For the text-containing cell, return its midpoint in [X, Y] coordinate format. 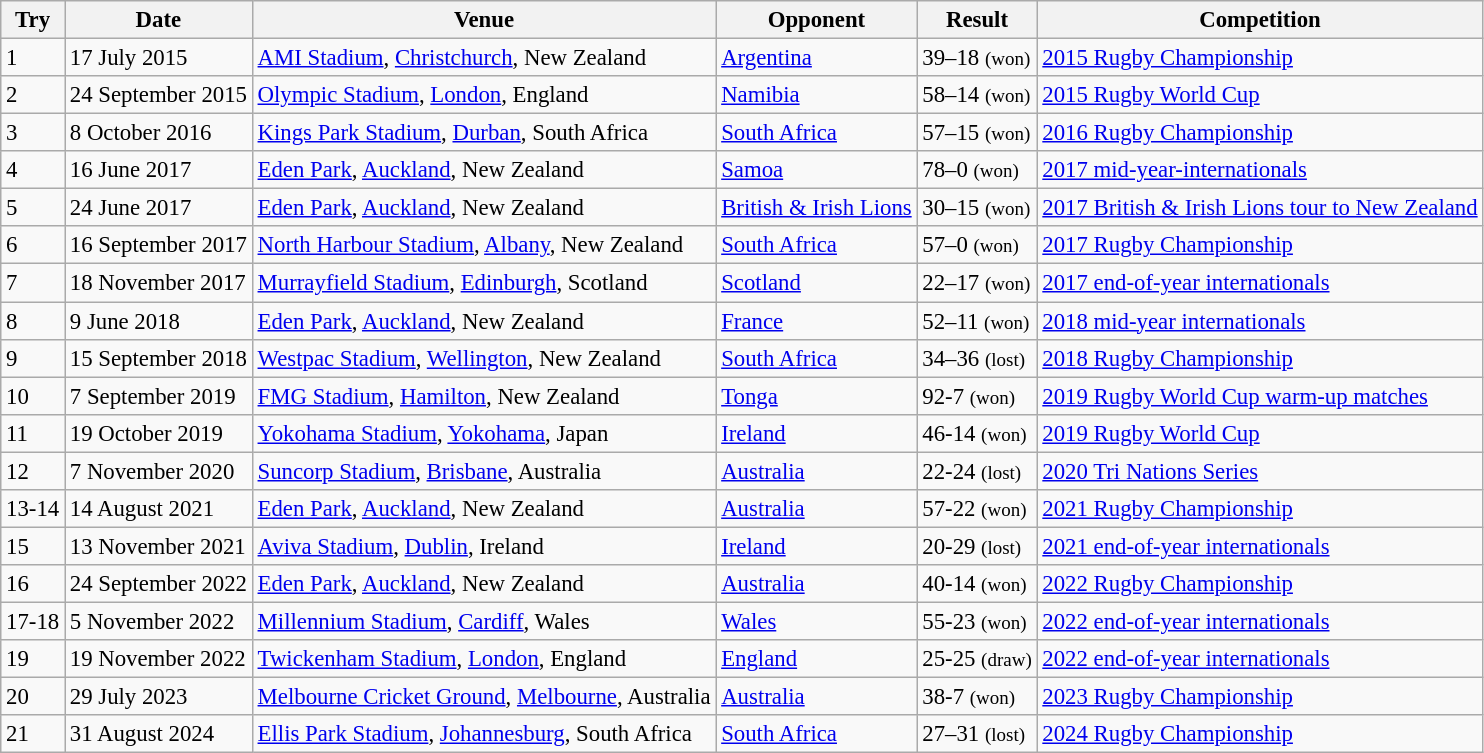
2020 Tri Nations Series [1260, 471]
2017 mid-year-internationals [1260, 170]
2021 end-of-year internationals [1260, 546]
13-14 [33, 509]
Melbourne Cricket Ground, Melbourne, Australia [484, 697]
38-7 (won) [977, 697]
8 October 2016 [158, 133]
24 June 2017 [158, 208]
25-25 (draw) [977, 659]
40-14 (won) [977, 584]
30–15 (won) [977, 208]
58–14 (won) [977, 95]
Yokohama Stadium, Yokohama, Japan [484, 433]
2015 Rugby World Cup [1260, 95]
8 [33, 321]
Scotland [816, 283]
5 [33, 208]
12 [33, 471]
7 November 2020 [158, 471]
Millennium Stadium, Cardiff, Wales [484, 621]
1 [33, 58]
Samoa [816, 170]
92-7 (won) [977, 396]
17 July 2015 [158, 58]
6 [33, 245]
Kings Park Stadium, Durban, South Africa [484, 133]
France [816, 321]
19 November 2022 [158, 659]
21 [33, 734]
15 September 2018 [158, 358]
52–11 (won) [977, 321]
2 [33, 95]
15 [33, 546]
3 [33, 133]
2023 Rugby Championship [1260, 697]
Competition [1260, 20]
2015 Rugby Championship [1260, 58]
Westpac Stadium, Wellington, New Zealand [484, 358]
10 [33, 396]
Aviva Stadium, Dublin, Ireland [484, 546]
31 August 2024 [158, 734]
AMI Stadium, Christchurch, New Zealand [484, 58]
22-24 (lost) [977, 471]
57–15 (won) [977, 133]
5 November 2022 [158, 621]
20-29 (lost) [977, 546]
34–36 (lost) [977, 358]
2016 Rugby Championship [1260, 133]
Tonga [816, 396]
9 June 2018 [158, 321]
9 [33, 358]
Twickenham Stadium, London, England [484, 659]
Namibia [816, 95]
18 November 2017 [158, 283]
16 [33, 584]
2022 Rugby Championship [1260, 584]
Date [158, 20]
2018 Rugby Championship [1260, 358]
14 August 2021 [158, 509]
2024 Rugby Championship [1260, 734]
57-22 (won) [977, 509]
Olympic Stadium, London, England [484, 95]
78–0 (won) [977, 170]
17-18 [33, 621]
13 November 2021 [158, 546]
2017 end-of-year internationals [1260, 283]
27–31 (lost) [977, 734]
29 July 2023 [158, 697]
39–18 (won) [977, 58]
57–0 (won) [977, 245]
British & Irish Lions [816, 208]
Argentina [816, 58]
46-14 (won) [977, 433]
Try [33, 20]
FMG Stadium, Hamilton, New Zealand [484, 396]
2018 mid-year internationals [1260, 321]
2017 British & Irish Lions tour to New Zealand [1260, 208]
Suncorp Stadium, Brisbane, Australia [484, 471]
55-23 (won) [977, 621]
19 [33, 659]
2017 Rugby Championship [1260, 245]
11 [33, 433]
Murrayfield Stadium, Edinburgh, Scotland [484, 283]
24 September 2015 [158, 95]
Opponent [816, 20]
7 [33, 283]
2019 Rugby World Cup warm-up matches [1260, 396]
22–17 (won) [977, 283]
24 September 2022 [158, 584]
Venue [484, 20]
16 June 2017 [158, 170]
2019 Rugby World Cup [1260, 433]
16 September 2017 [158, 245]
4 [33, 170]
Wales [816, 621]
7 September 2019 [158, 396]
20 [33, 697]
England [816, 659]
Result [977, 20]
19 October 2019 [158, 433]
Ellis Park Stadium, Johannesburg, South Africa [484, 734]
North Harbour Stadium, Albany, New Zealand [484, 245]
2021 Rugby Championship [1260, 509]
